Provide the (X, Y) coordinate of the cell's center where the given text is located.  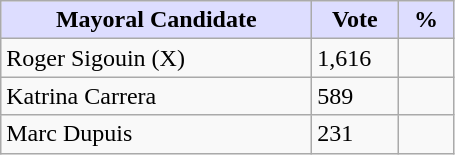
Katrina Carrera (156, 96)
Vote (355, 20)
% (426, 20)
Mayoral Candidate (156, 20)
589 (355, 96)
Marc Dupuis (156, 134)
Roger Sigouin (X) (156, 58)
1,616 (355, 58)
231 (355, 134)
